Search for the cell housing the specified text and yield its [X, Y] center coordinate. 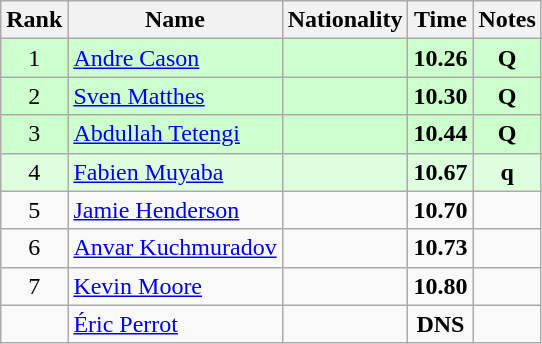
Éric Perrot [175, 324]
10.44 [440, 134]
10.26 [440, 58]
Nationality [345, 20]
Jamie Henderson [175, 210]
DNS [440, 324]
1 [34, 58]
10.73 [440, 248]
Sven Matthes [175, 96]
4 [34, 172]
Fabien Muyaba [175, 172]
10.80 [440, 286]
10.30 [440, 96]
10.70 [440, 210]
7 [34, 286]
6 [34, 248]
3 [34, 134]
Rank [34, 20]
Name [175, 20]
Abdullah Tetengi [175, 134]
Time [440, 20]
Andre Cason [175, 58]
q [507, 172]
10.67 [440, 172]
2 [34, 96]
Notes [507, 20]
Kevin Moore [175, 286]
Anvar Kuchmuradov [175, 248]
5 [34, 210]
